Identify which cell holds the provided text, then report its (X, Y) central coordinate. 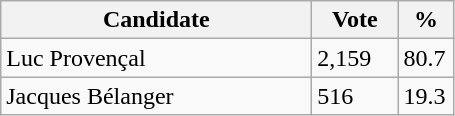
% (426, 20)
Candidate (156, 20)
19.3 (426, 96)
516 (355, 96)
Luc Provençal (156, 58)
80.7 (426, 58)
Jacques Bélanger (156, 96)
2,159 (355, 58)
Vote (355, 20)
